Detect which cell encompasses the target text, then output its (X, Y) center coordinate. 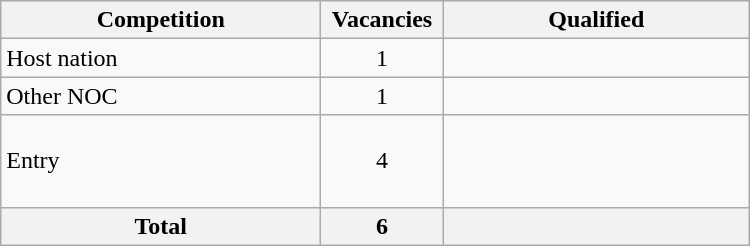
Competition (161, 20)
Other NOC (161, 96)
Qualified (596, 20)
6 (382, 226)
Vacancies (382, 20)
Entry (161, 161)
4 (382, 161)
Total (161, 226)
Host nation (161, 58)
